Find where the given text appears and provide that cell's center as (x, y) coordinate. 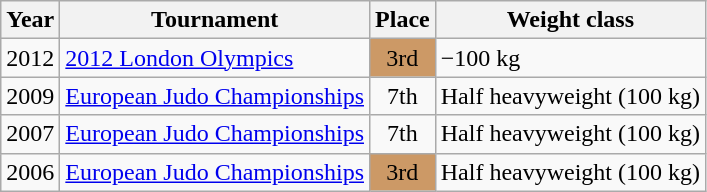
Place (403, 20)
2007 (30, 134)
Year (30, 20)
2009 (30, 96)
2012 London Olympics (215, 58)
Tournament (215, 20)
2006 (30, 172)
2012 (30, 58)
−100 kg (570, 58)
Weight class (570, 20)
